Detect which cell encompasses the target text, then output its (x, y) center coordinate. 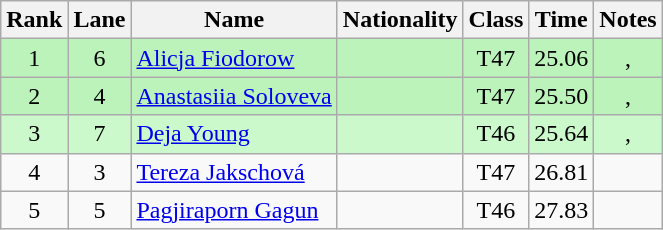
1 (34, 58)
25.06 (562, 58)
Tereza Jakschová (234, 172)
26.81 (562, 172)
Alicja Fiodorow (234, 58)
Time (562, 20)
2 (34, 96)
Nationality (400, 20)
Pagjiraporn Gagun (234, 210)
Rank (34, 20)
Notes (628, 20)
Name (234, 20)
7 (100, 134)
27.83 (562, 210)
25.50 (562, 96)
Deja Young (234, 134)
Anastasiia Soloveva (234, 96)
25.64 (562, 134)
Lane (100, 20)
6 (100, 58)
Class (496, 20)
